Pinpoint the cell where the given text exists, returning its [x, y] midpoint coordinate. 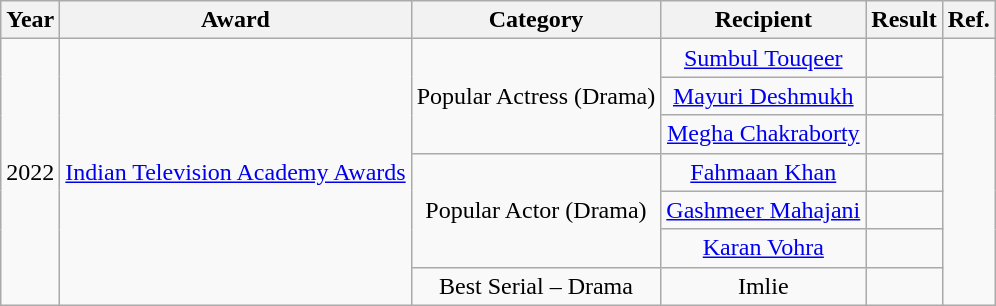
Best Serial – Drama [536, 286]
Imlie [764, 286]
Recipient [764, 20]
Fahmaan Khan [764, 172]
Popular Actor (Drama) [536, 210]
Gashmeer Mahajani [764, 210]
Popular Actress (Drama) [536, 96]
Year [30, 20]
Karan Vohra [764, 248]
Megha Chakraborty [764, 134]
Indian Television Academy Awards [236, 172]
Mayuri Deshmukh [764, 96]
2022 [30, 172]
Award [236, 20]
Ref. [968, 20]
Category [536, 20]
Result [904, 20]
Sumbul Touqeer [764, 58]
